For the text-containing cell, return its midpoint in [x, y] coordinate format. 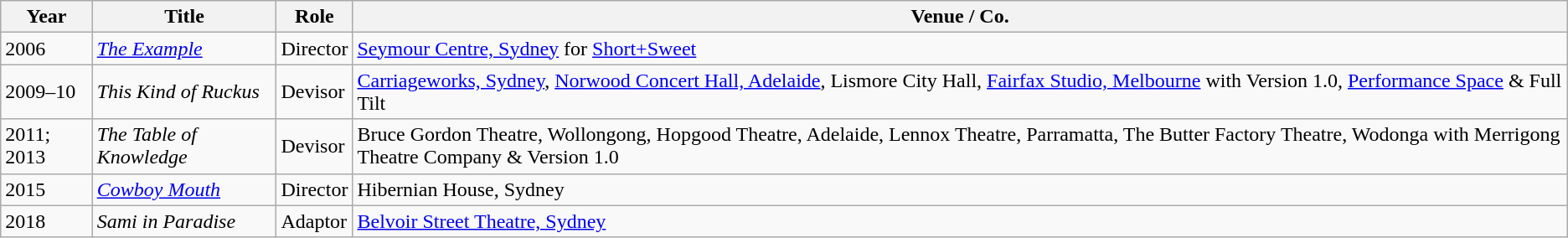
Role [315, 17]
Carriageworks, Sydney, Norwood Concert Hall, Adelaide, Lismore City Hall, Fairfax Studio, Melbourne with Version 1.0, Performance Space & Full Tilt [960, 92]
2006 [47, 49]
2015 [47, 189]
2011; 2013 [47, 146]
Cowboy Mouth [184, 189]
Sami in Paradise [184, 221]
Year [47, 17]
2009–10 [47, 92]
Seymour Centre, Sydney for Short+Sweet [960, 49]
Hibernian House, Sydney [960, 189]
Venue / Co. [960, 17]
This Kind of Ruckus [184, 92]
2018 [47, 221]
Belvoir Street Theatre, Sydney [960, 221]
Title [184, 17]
The Table of Knowledge [184, 146]
Adaptor [315, 221]
The Example [184, 49]
